Provide the (x, y) coordinate of the cell's center where the given text is located.  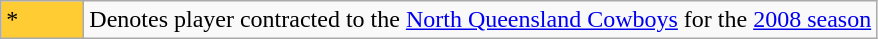
Denotes player contracted to the North Queensland Cowboys for the 2008 season (480, 20)
* (42, 20)
